Extract the [x, y] coordinate from the center of the cell holding the provided text.  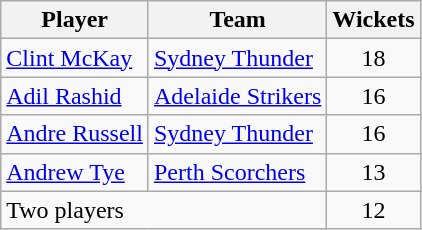
Perth Scorchers [237, 172]
Wickets [374, 20]
Adil Rashid [75, 96]
Team [237, 20]
Player [75, 20]
Andrew Tye [75, 172]
Adelaide Strikers [237, 96]
Two players [164, 210]
18 [374, 58]
13 [374, 172]
Clint McKay [75, 58]
Andre Russell [75, 134]
12 [374, 210]
